Pinpoint the cell where the given text exists, returning its (x, y) midpoint coordinate. 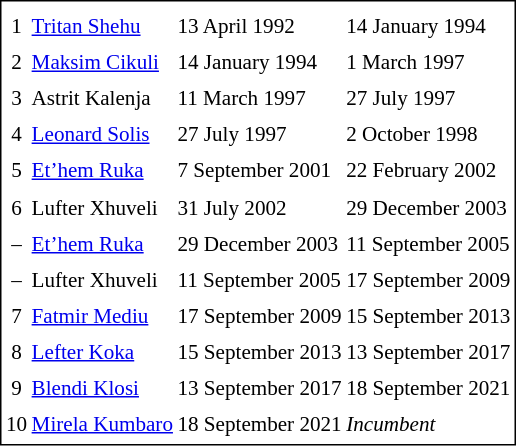
Leonard Solis (102, 135)
11 March 1997 (259, 99)
Maksim Cikuli (102, 63)
3 (16, 99)
2 (16, 63)
Tritan Shehu (102, 26)
Astrit Kalenja (102, 99)
7 (16, 316)
22 February 2002 (428, 171)
6 (16, 207)
Fatmir Mediu (102, 316)
1 March 1997 (428, 63)
8 (16, 352)
9 (16, 388)
1 (16, 26)
2 October 1998 (428, 135)
5 (16, 171)
Incumbent (428, 424)
Blendi Klosi (102, 388)
Lefter Koka (102, 352)
7 September 2001 (259, 171)
4 (16, 135)
10 (16, 424)
Mirela Kumbaro (102, 424)
13 April 1992 (259, 26)
31 July 2002 (259, 207)
